Detect which cell encompasses the target text, then output its [x, y] center coordinate. 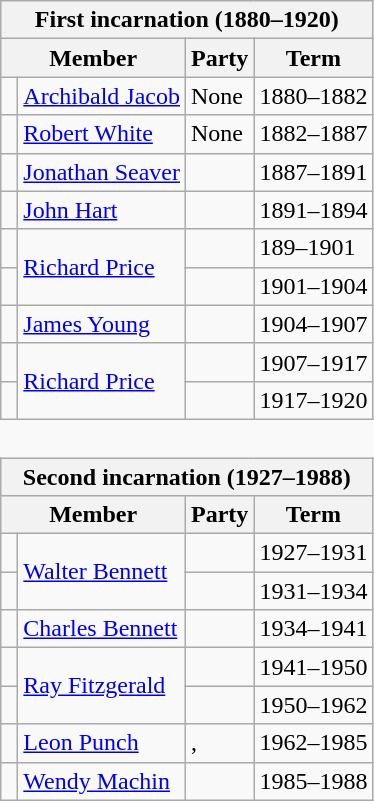
1887–1891 [314, 172]
John Hart [102, 210]
Walter Bennett [102, 572]
Jonathan Seaver [102, 172]
1962–1985 [314, 743]
1941–1950 [314, 667]
First incarnation (1880–1920) [187, 20]
1907–1917 [314, 362]
1917–1920 [314, 400]
1950–1962 [314, 705]
Wendy Machin [102, 781]
1931–1934 [314, 591]
Leon Punch [102, 743]
1927–1931 [314, 553]
1934–1941 [314, 629]
1882–1887 [314, 134]
, [219, 743]
1880–1882 [314, 96]
Archibald Jacob [102, 96]
Charles Bennett [102, 629]
Second incarnation (1927–1988) [187, 477]
1985–1988 [314, 781]
189–1901 [314, 248]
James Young [102, 324]
1891–1894 [314, 210]
1901–1904 [314, 286]
Ray Fitzgerald [102, 686]
1904–1907 [314, 324]
Robert White [102, 134]
